Return the [X, Y] coordinate for the center point of the cell that contains the specified text.  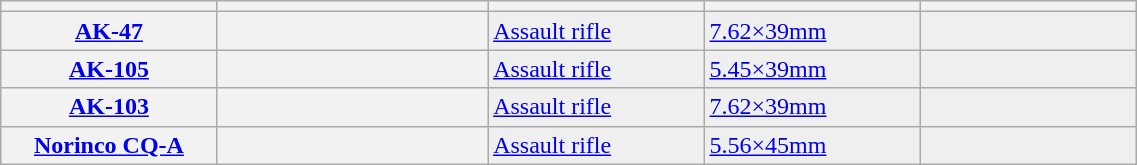
AK-47 [109, 31]
AK-103 [109, 107]
Norinco CQ-A [109, 145]
5.45×39mm [812, 69]
AK-105 [109, 69]
5.56×45mm [812, 145]
